Pinpoint the cell where the given text exists, returning its [X, Y] midpoint coordinate. 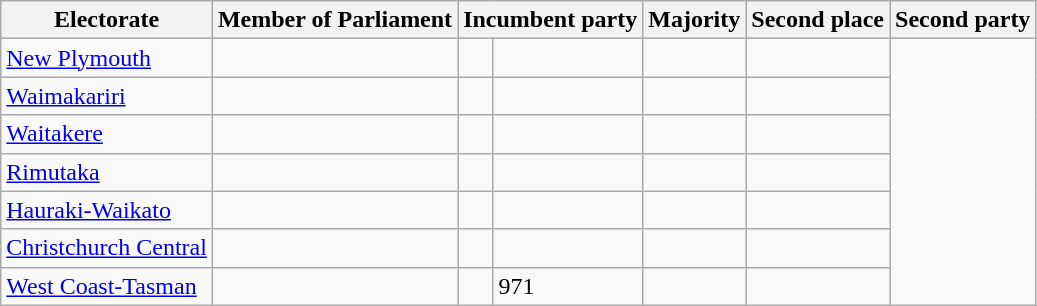
West Coast-Tasman [107, 286]
Waimakariri [107, 96]
971 [568, 286]
Incumbent party [550, 20]
New Plymouth [107, 58]
Second place [818, 20]
Hauraki-Waikato [107, 210]
Second party [963, 20]
Majority [694, 20]
Christchurch Central [107, 248]
Rimutaka [107, 172]
Waitakere [107, 134]
Electorate [107, 20]
Member of Parliament [334, 20]
